Output the [X, Y] coordinate of the center of the cell containing the given text.  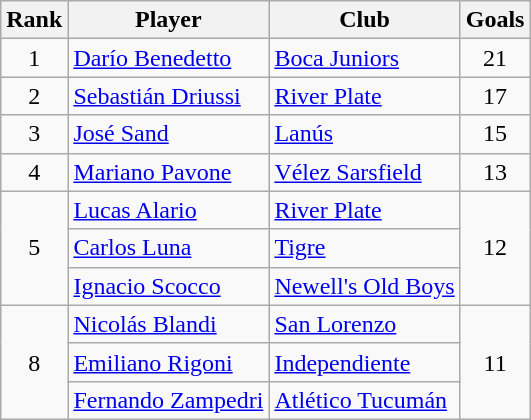
17 [495, 96]
Newell's Old Boys [364, 286]
San Lorenzo [364, 324]
Lucas Alario [168, 210]
Nicolás Blandi [168, 324]
21 [495, 58]
Player [168, 20]
Club [364, 20]
1 [34, 58]
12 [495, 248]
8 [34, 362]
Vélez Sarsfield [364, 172]
Tigre [364, 248]
Atlético Tucumán [364, 400]
Fernando Zampedri [168, 400]
15 [495, 134]
Lanús [364, 134]
11 [495, 362]
Mariano Pavone [168, 172]
Ignacio Scocco [168, 286]
Sebastián Driussi [168, 96]
3 [34, 134]
José Sand [168, 134]
Rank [34, 20]
13 [495, 172]
Emiliano Rigoni [168, 362]
4 [34, 172]
Carlos Luna [168, 248]
5 [34, 248]
2 [34, 96]
Independiente [364, 362]
Goals [495, 20]
Darío Benedetto [168, 58]
Boca Juniors [364, 58]
